Output the (x, y) coordinate of the center of the cell containing the given text.  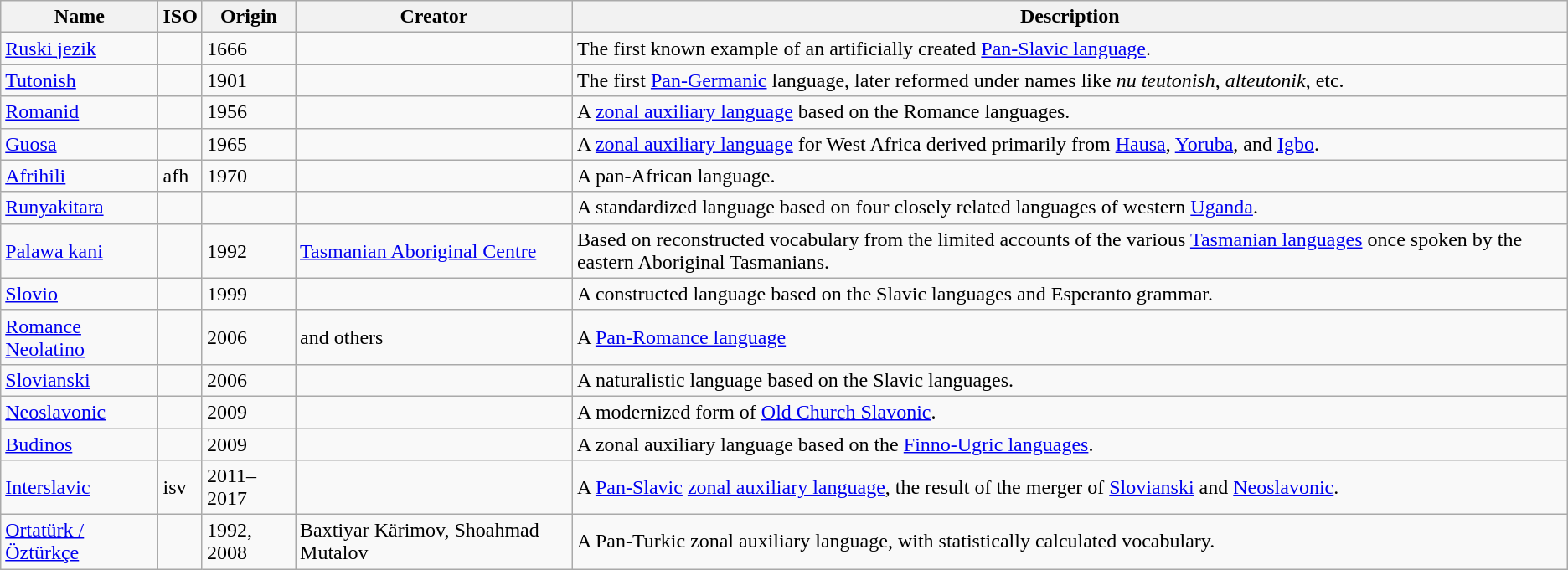
Budinos (80, 444)
A standardized language based on four closely related languages of western Uganda. (1070, 208)
Origin (248, 17)
Description (1070, 17)
A constructed language based on the Slavic languages and Esperanto grammar. (1070, 294)
Tutonish (80, 80)
1999 (248, 294)
ISO (180, 17)
Slovianski (80, 380)
1992 (248, 251)
Name (80, 17)
Ortatürk / Öztürkçe (80, 542)
Guosa (80, 144)
Runyakitara (80, 208)
1666 (248, 49)
1970 (248, 176)
1901 (248, 80)
A pan-African language. (1070, 176)
A Pan-Turkic zonal auxiliary language, with statistically calculated vocabulary. (1070, 542)
1965 (248, 144)
Tasmanian Aboriginal Centre (434, 251)
1956 (248, 112)
A Pan-Romance language (1070, 336)
1992, 2008 (248, 542)
and others (434, 336)
Baxtiyar Kärimov, Shoahmad Mutalov (434, 542)
afh (180, 176)
A Pan-Slavic zonal auxiliary language, the result of the merger of Slovianski and Neoslavonic. (1070, 487)
The first Pan-Germanic language, later reformed under names like nu teutonish, alteutonik, etc. (1070, 80)
Creator (434, 17)
Ruski jezik (80, 49)
A zonal auxiliary language based on the Romance languages. (1070, 112)
A modernized form of Old Church Slavonic. (1070, 412)
Interslavic (80, 487)
2011–2017 (248, 487)
Romance Neolatino (80, 336)
The first known example of an artificially created Pan-Slavic language. (1070, 49)
Romanid (80, 112)
Neoslavonic (80, 412)
Palawa kani (80, 251)
A zonal auxiliary language based on the Finno-Ugric languages. (1070, 444)
A zonal auxiliary language for West Africa derived primarily from Hausa, Yoruba, and Igbo. (1070, 144)
Afrihili (80, 176)
A naturalistic language based on the Slavic languages. (1070, 380)
Slovio (80, 294)
Based on reconstructed vocabulary from the limited accounts of the various Tasmanian languages once spoken by the eastern Aboriginal Tasmanians. (1070, 251)
isv (180, 487)
